For the text-containing cell, return its midpoint in [x, y] coordinate format. 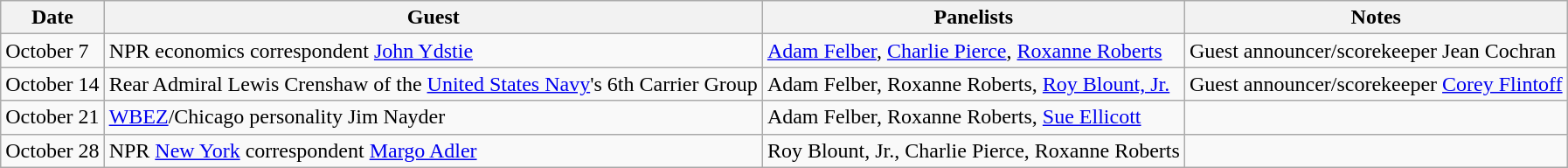
Date [52, 17]
October 21 [52, 117]
October 28 [52, 150]
Guest [434, 17]
Adam Felber, Roxanne Roberts, Sue Ellicott [974, 117]
WBEZ/Chicago personality Jim Nayder [434, 117]
Rear Admiral Lewis Crenshaw of the United States Navy's 6th Carrier Group [434, 84]
Notes [1376, 17]
NPR economics correspondent John Ydstie [434, 51]
Adam Felber, Roxanne Roberts, Roy Blount, Jr. [974, 84]
NPR New York correspondent Margo Adler [434, 150]
Panelists [974, 17]
Adam Felber, Charlie Pierce, Roxanne Roberts [974, 51]
Guest announcer/scorekeeper Jean Cochran [1376, 51]
October 7 [52, 51]
October 14 [52, 84]
Roy Blount, Jr., Charlie Pierce, Roxanne Roberts [974, 150]
Guest announcer/scorekeeper Corey Flintoff [1376, 84]
